Extract the (X, Y) coordinate from the center of the cell holding the provided text.  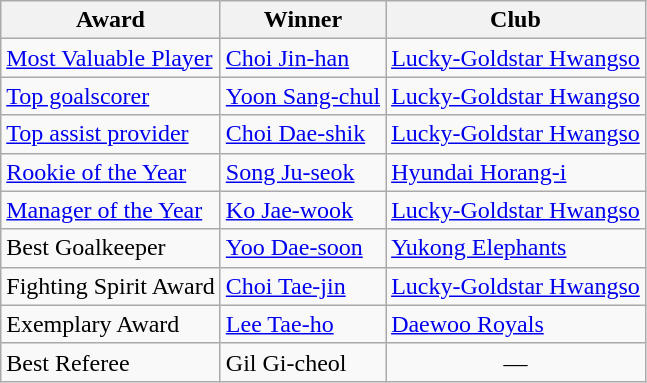
Choi Tae-jin (302, 286)
Fighting Spirit Award (111, 286)
Lee Tae-ho (302, 324)
Most Valuable Player (111, 58)
Yukong Elephants (516, 248)
Yoon Sang-chul (302, 96)
Yoo Dae-soon (302, 248)
Club (516, 20)
Choi Dae-shik (302, 134)
Award (111, 20)
Gil Gi-cheol (302, 362)
Daewoo Royals (516, 324)
Winner (302, 20)
— (516, 362)
Best Referee (111, 362)
Song Ju-seok (302, 172)
Choi Jin-han (302, 58)
Top goalscorer (111, 96)
Exemplary Award (111, 324)
Top assist provider (111, 134)
Manager of the Year (111, 210)
Hyundai Horang-i (516, 172)
Rookie of the Year (111, 172)
Best Goalkeeper (111, 248)
Ko Jae-wook (302, 210)
